Identify which cell holds the provided text, then report its (X, Y) central coordinate. 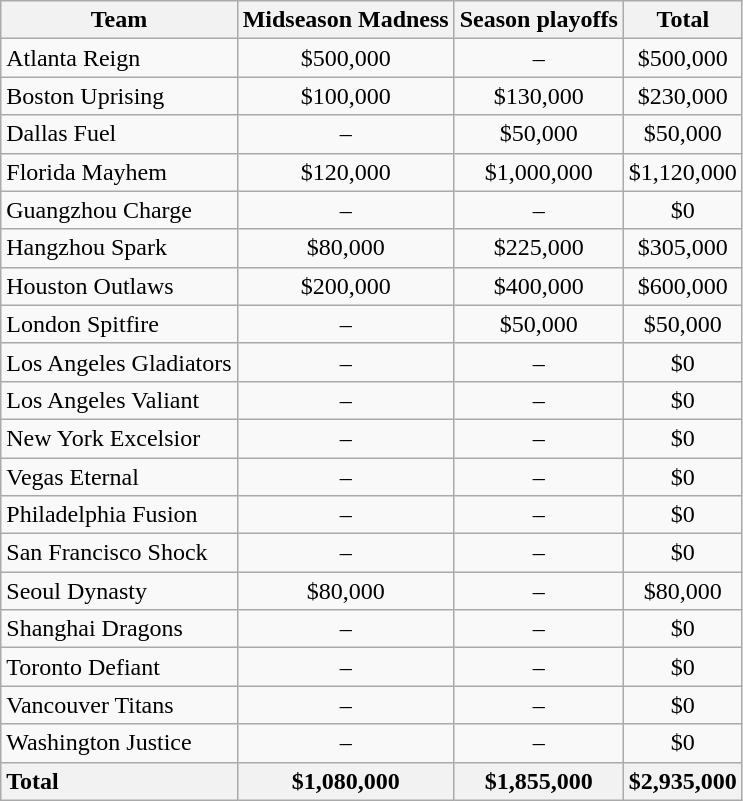
Shanghai Dragons (119, 629)
$1,120,000 (682, 172)
$1,080,000 (346, 781)
$225,000 (538, 248)
Team (119, 20)
Vancouver Titans (119, 705)
Los Angeles Gladiators (119, 362)
$130,000 (538, 96)
Philadelphia Fusion (119, 515)
Florida Mayhem (119, 172)
Seoul Dynasty (119, 591)
London Spitfire (119, 324)
Guangzhou Charge (119, 210)
San Francisco Shock (119, 553)
$200,000 (346, 286)
Hangzhou Spark (119, 248)
$400,000 (538, 286)
Vegas Eternal (119, 477)
$230,000 (682, 96)
Midseason Madness (346, 20)
$1,000,000 (538, 172)
$1,855,000 (538, 781)
$600,000 (682, 286)
Los Angeles Valiant (119, 400)
Atlanta Reign (119, 58)
Houston Outlaws (119, 286)
Dallas Fuel (119, 134)
Season playoffs (538, 20)
$120,000 (346, 172)
Washington Justice (119, 743)
$305,000 (682, 248)
$2,935,000 (682, 781)
$100,000 (346, 96)
Toronto Defiant (119, 667)
New York Excelsior (119, 438)
Boston Uprising (119, 96)
